Locate the cell with the specified text and output its [x, y] center coordinate. 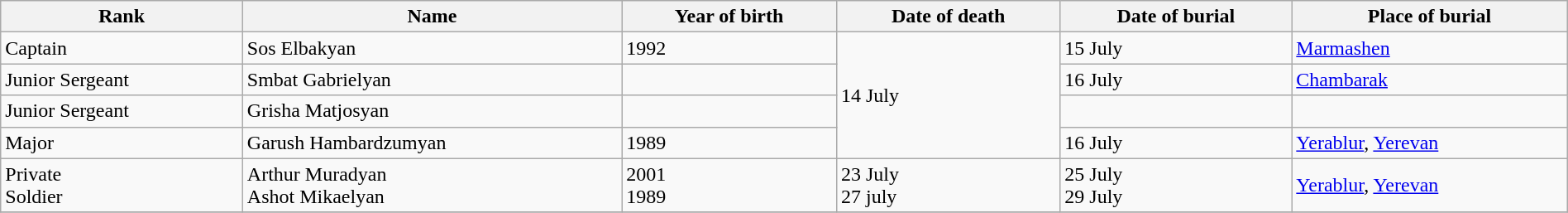
PrivateSoldier [122, 186]
25 July29 July [1176, 186]
Sos Elbakyan [432, 48]
Place of burial [1429, 17]
Date of death [948, 17]
Garush Hambardzumyan [432, 143]
Smbat Gabrielyan [432, 80]
Name [432, 17]
23 July27 july [948, 186]
Major [122, 143]
Marmashen [1429, 48]
Chambarak [1429, 80]
Grisha Matjosyan [432, 111]
Date of burial [1176, 17]
Rank [122, 17]
Arthur MuradyanAshot Mikaelyan [432, 186]
15 July [1176, 48]
1989 [729, 143]
14 July [948, 95]
1992 [729, 48]
Captain [122, 48]
Year of birth [729, 17]
20011989 [729, 186]
